Extract the [x, y] coordinate from the center of the cell holding the provided text.  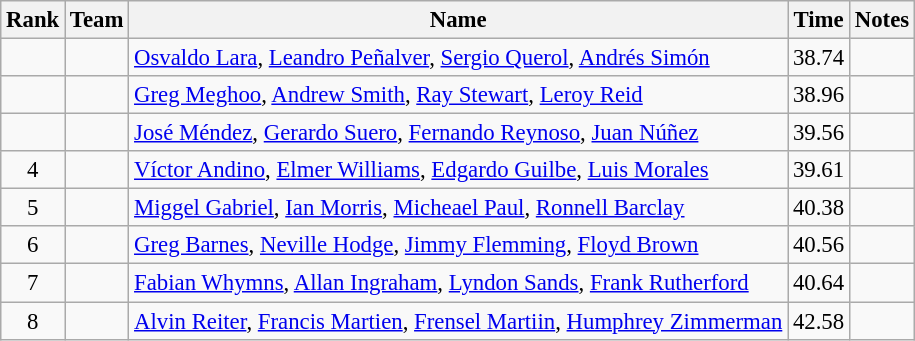
38.74 [819, 58]
42.58 [819, 321]
Osvaldo Lara, Leandro Peñalver, Sergio Querol, Andrés Simón [458, 58]
Team [97, 20]
Víctor Andino, Elmer Williams, Edgardo Guilbe, Luis Morales [458, 170]
40.56 [819, 245]
Miggel Gabriel, Ian Morris, Micheael Paul, Ronnell Barclay [458, 208]
Alvin Reiter, Francis Martien, Frensel Martiin, Humphrey Zimmerman [458, 321]
8 [33, 321]
40.38 [819, 208]
Greg Barnes, Neville Hodge, Jimmy Flemming, Floyd Brown [458, 245]
4 [33, 170]
39.61 [819, 170]
7 [33, 283]
38.96 [819, 95]
39.56 [819, 133]
Fabian Whymns, Allan Ingraham, Lyndon Sands, Frank Rutherford [458, 283]
Notes [882, 20]
Time [819, 20]
Rank [33, 20]
José Méndez, Gerardo Suero, Fernando Reynoso, Juan Núñez [458, 133]
5 [33, 208]
40.64 [819, 283]
Name [458, 20]
6 [33, 245]
Greg Meghoo, Andrew Smith, Ray Stewart, Leroy Reid [458, 95]
